Capture the cell that displays the provided text and extract its [x, y] central coordinate. 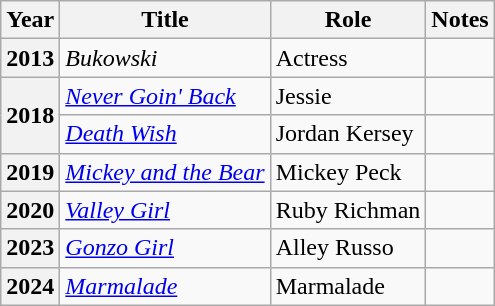
Alley Russo [348, 248]
Mickey Peck [348, 172]
Title [165, 20]
Valley Girl [165, 210]
Ruby Richman [348, 210]
2023 [30, 248]
Notes [460, 20]
Role [348, 20]
Never Goin' Back [165, 96]
2018 [30, 115]
2020 [30, 210]
Jessie [348, 96]
Jordan Kersey [348, 134]
2024 [30, 286]
Year [30, 20]
Death Wish [165, 134]
Mickey and the Bear [165, 172]
2013 [30, 58]
Bukowski [165, 58]
Gonzo Girl [165, 248]
Actress [348, 58]
2019 [30, 172]
